Find where the given text appears and provide that cell's center as (X, Y) coordinate. 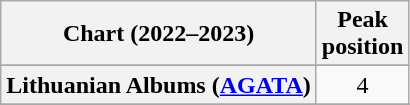
4 (362, 85)
Lithuanian Albums (AGATA) (159, 85)
Peakposition (362, 34)
Chart (2022–2023) (159, 34)
